Return the [X, Y] coordinate for the center point of the cell that contains the specified text.  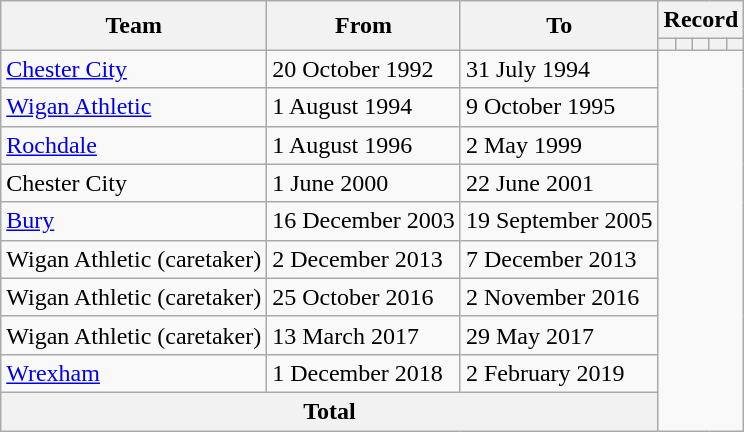
22 June 2001 [559, 183]
2 November 2016 [559, 297]
1 December 2018 [364, 373]
19 September 2005 [559, 221]
Wrexham [134, 373]
Bury [134, 221]
9 October 1995 [559, 107]
Record [701, 20]
From [364, 26]
29 May 2017 [559, 335]
1 June 2000 [364, 183]
Total [330, 411]
Rochdale [134, 145]
20 October 1992 [364, 69]
2 February 2019 [559, 373]
25 October 2016 [364, 297]
7 December 2013 [559, 259]
To [559, 26]
31 July 1994 [559, 69]
16 December 2003 [364, 221]
2 December 2013 [364, 259]
Wigan Athletic [134, 107]
13 March 2017 [364, 335]
1 August 1994 [364, 107]
2 May 1999 [559, 145]
1 August 1996 [364, 145]
Team [134, 26]
